From the cell containing the given text, extract its center point as [X, Y] coordinate. 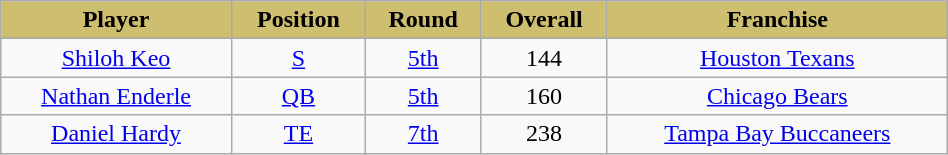
S [298, 58]
Round [424, 20]
144 [544, 58]
Franchise [777, 20]
TE [298, 134]
160 [544, 96]
Houston Texans [777, 58]
Position [298, 20]
7th [424, 134]
Shiloh Keo [116, 58]
QB [298, 96]
Tampa Bay Buccaneers [777, 134]
Chicago Bears [777, 96]
Player [116, 20]
Overall [544, 20]
Nathan Enderle [116, 96]
Daniel Hardy [116, 134]
238 [544, 134]
